Identify which cell holds the provided text, then report its (x, y) central coordinate. 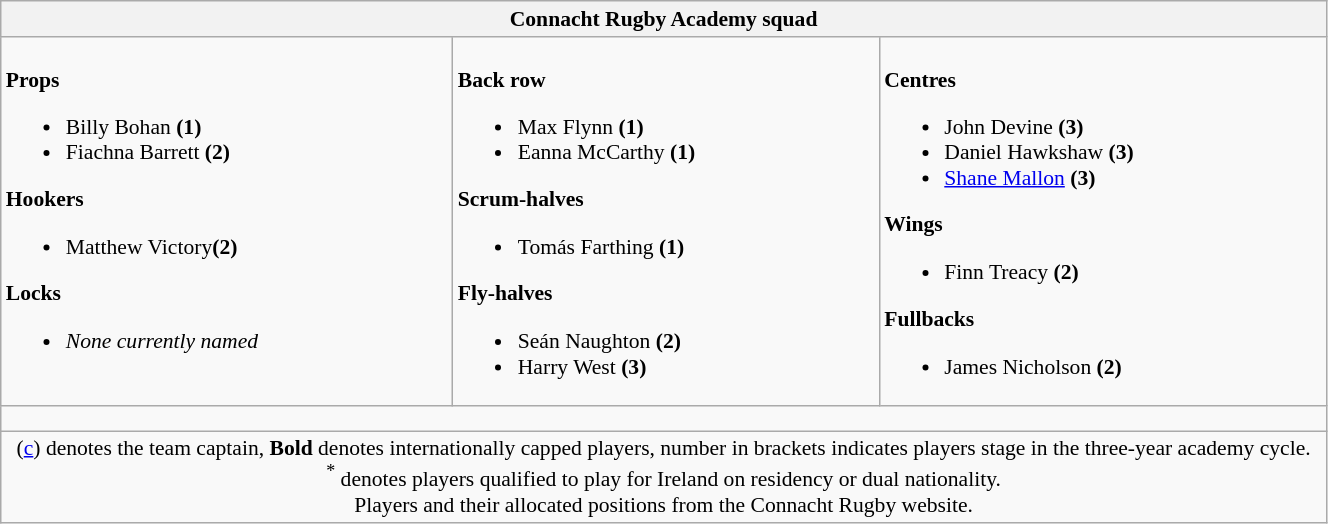
Back row Max Flynn (1) Eanna McCarthy (1)Scrum-halves Tomás Farthing (1)Fly-halves Seán Naughton (2) Harry West (3) (666, 222)
Props Billy Bohan (1) Fiachna Barrett (2)Hookers Matthew Victory(2)LocksNone currently named (227, 222)
Centres John Devine (3) Daniel Hawkshaw (3) Shane Mallon (3)Wings Finn Treacy (2)Fullbacks James Nicholson (2) (1102, 222)
Connacht Rugby Academy squad (664, 19)
